Output the (x, y) coordinate of the center of the cell containing the given text.  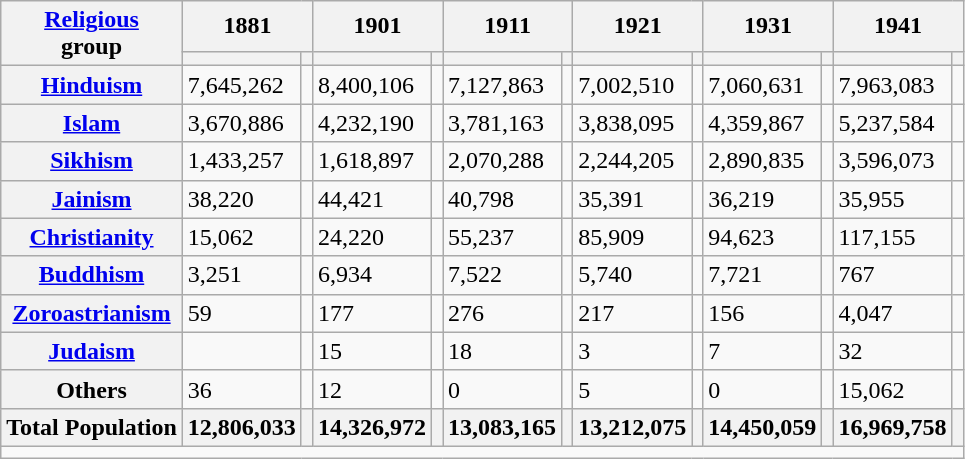
2,244,205 (632, 161)
1,433,257 (242, 161)
13,212,075 (632, 427)
Zoroastrianism (92, 313)
14,326,972 (372, 427)
13,083,165 (502, 427)
85,909 (632, 237)
15 (372, 351)
Religiousgroup (92, 34)
4,359,867 (762, 123)
3,781,163 (502, 123)
177 (372, 313)
156 (762, 313)
3,596,073 (892, 161)
4,047 (892, 313)
Christianity (92, 237)
2,890,835 (762, 161)
8,400,106 (372, 85)
1921 (638, 26)
7,522 (502, 275)
117,155 (892, 237)
7,002,510 (632, 85)
1941 (898, 26)
7,963,083 (892, 85)
3 (632, 351)
32 (892, 351)
7 (762, 351)
7,721 (762, 275)
36 (242, 389)
Islam (92, 123)
3,251 (242, 275)
36,219 (762, 199)
2,070,288 (502, 161)
16,969,758 (892, 427)
40,798 (502, 199)
5,237,584 (892, 123)
3,838,095 (632, 123)
12,806,033 (242, 427)
Jainism (92, 199)
1931 (768, 26)
5,740 (632, 275)
4,232,190 (372, 123)
5 (632, 389)
767 (892, 275)
Others (92, 389)
94,623 (762, 237)
Buddhism (92, 275)
44,421 (372, 199)
1901 (377, 26)
Judaism (92, 351)
14,450,059 (762, 427)
6,934 (372, 275)
Hinduism (92, 85)
55,237 (502, 237)
7,127,863 (502, 85)
18 (502, 351)
38,220 (242, 199)
1,618,897 (372, 161)
59 (242, 313)
12 (372, 389)
1911 (508, 26)
Sikhism (92, 161)
35,391 (632, 199)
1881 (247, 26)
276 (502, 313)
Total Population (92, 427)
35,955 (892, 199)
7,645,262 (242, 85)
3,670,886 (242, 123)
217 (632, 313)
24,220 (372, 237)
7,060,631 (762, 85)
